For the text-containing cell, return its midpoint in (x, y) coordinate format. 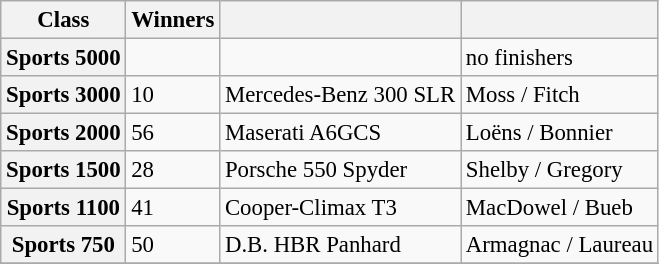
D.B. HBR Panhard (340, 245)
10 (173, 95)
no finishers (560, 58)
50 (173, 245)
Winners (173, 20)
Sports 5000 (64, 58)
Mercedes-Benz 300 SLR (340, 95)
Sports 1100 (64, 208)
Sports 2000 (64, 133)
Sports 1500 (64, 170)
Sports 750 (64, 245)
Moss / Fitch (560, 95)
Maserati A6GCS (340, 133)
Shelby / Gregory (560, 170)
Sports 3000 (64, 95)
Loëns / Bonnier (560, 133)
56 (173, 133)
Class (64, 20)
Porsche 550 Spyder (340, 170)
Cooper-Climax T3 (340, 208)
MacDowel / Bueb (560, 208)
28 (173, 170)
41 (173, 208)
Armagnac / Laureau (560, 245)
